Detect which cell encompasses the target text, then output its [X, Y] center coordinate. 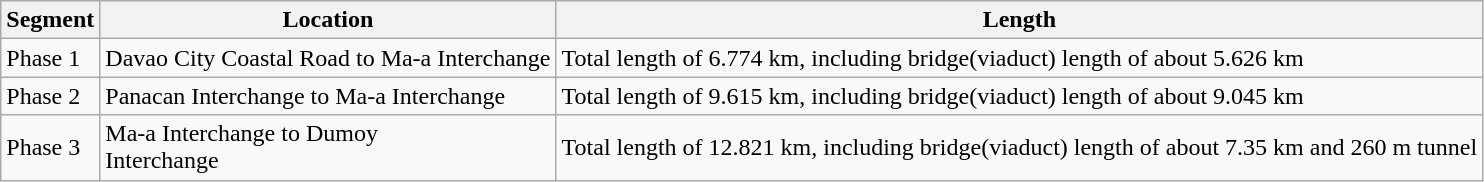
Total length of 6.774 km, including bridge(viaduct) length of about 5.626 km [1020, 58]
Phase 1 [50, 58]
Total length of 12.821 km, including bridge(viaduct) length of about 7.35 km and 260 m tunnel [1020, 148]
Davao City Coastal Road to Ma-a Interchange [328, 58]
Phase 3 [50, 148]
Length [1020, 20]
Phase 2 [50, 96]
Panacan Interchange to Ma-a Interchange [328, 96]
Segment [50, 20]
Ma-a Interchange to DumoyInterchange [328, 148]
Location [328, 20]
Total length of 9.615 km, including bridge(viaduct) length of about 9.045 km [1020, 96]
